For the text-containing cell, return its midpoint in (x, y) coordinate format. 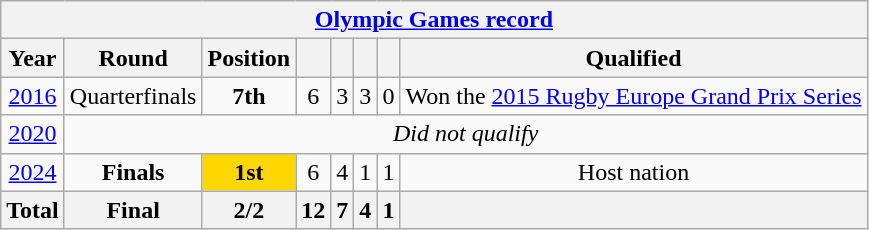
2020 (33, 134)
Finals (133, 172)
Qualified (634, 58)
1st (249, 172)
Host nation (634, 172)
Final (133, 210)
2016 (33, 96)
Position (249, 58)
Olympic Games record (434, 20)
Won the 2015 Rugby Europe Grand Prix Series (634, 96)
12 (314, 210)
7 (342, 210)
Did not qualify (466, 134)
2/2 (249, 210)
Round (133, 58)
Quarterfinals (133, 96)
7th (249, 96)
Year (33, 58)
2024 (33, 172)
Total (33, 210)
0 (388, 96)
